Output the [x, y] coordinate of the center of the cell containing the given text.  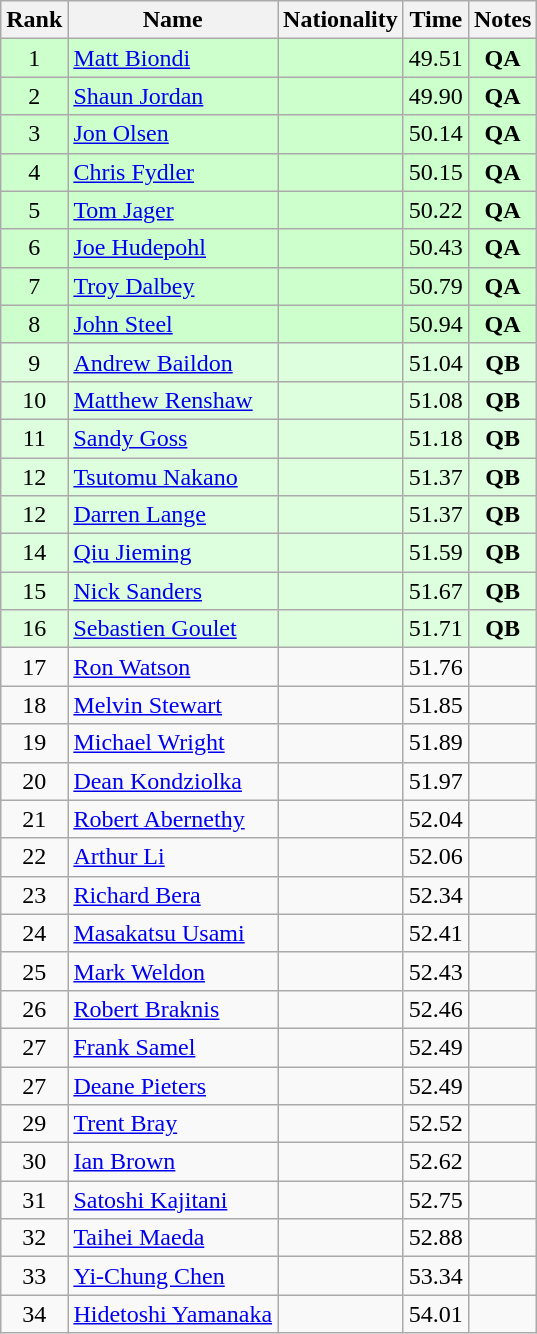
Arthur Li [173, 857]
10 [34, 400]
52.88 [436, 1238]
1 [34, 58]
31 [34, 1200]
51.59 [436, 553]
24 [34, 933]
19 [34, 743]
Joe Hudepohl [173, 248]
Richard Bera [173, 895]
Name [173, 20]
5 [34, 210]
Time [436, 20]
51.97 [436, 781]
49.51 [436, 58]
21 [34, 819]
50.14 [436, 134]
2 [34, 96]
29 [34, 1124]
Nick Sanders [173, 591]
Deane Pieters [173, 1085]
20 [34, 781]
52.52 [436, 1124]
51.08 [436, 400]
Chris Fydler [173, 172]
9 [34, 362]
Matthew Renshaw [173, 400]
Ian Brown [173, 1162]
22 [34, 857]
52.46 [436, 1009]
30 [34, 1162]
Troy Dalbey [173, 286]
26 [34, 1009]
Notes [502, 20]
51.67 [436, 591]
15 [34, 591]
50.15 [436, 172]
52.75 [436, 1200]
52.41 [436, 933]
Darren Lange [173, 515]
18 [34, 705]
Trent Bray [173, 1124]
34 [34, 1314]
16 [34, 629]
52.06 [436, 857]
Andrew Baildon [173, 362]
51.18 [436, 438]
50.94 [436, 324]
52.34 [436, 895]
33 [34, 1276]
Robert Abernethy [173, 819]
Qiu Jieming [173, 553]
Sebastien Goulet [173, 629]
Sandy Goss [173, 438]
John Steel [173, 324]
Masakatsu Usami [173, 933]
Yi-Chung Chen [173, 1276]
50.79 [436, 286]
50.22 [436, 210]
23 [34, 895]
52.04 [436, 819]
Michael Wright [173, 743]
51.04 [436, 362]
51.71 [436, 629]
51.89 [436, 743]
Ron Watson [173, 667]
49.90 [436, 96]
11 [34, 438]
14 [34, 553]
6 [34, 248]
Matt Biondi [173, 58]
7 [34, 286]
Shaun Jordan [173, 96]
Dean Kondziolka [173, 781]
Melvin Stewart [173, 705]
17 [34, 667]
Rank [34, 20]
3 [34, 134]
52.43 [436, 971]
Satoshi Kajitani [173, 1200]
Taihei Maeda [173, 1238]
Hidetoshi Yamanaka [173, 1314]
8 [34, 324]
Tom Jager [173, 210]
Frank Samel [173, 1047]
51.85 [436, 705]
53.34 [436, 1276]
Jon Olsen [173, 134]
51.76 [436, 667]
54.01 [436, 1314]
Tsutomu Nakano [173, 477]
50.43 [436, 248]
32 [34, 1238]
Mark Weldon [173, 971]
52.62 [436, 1162]
25 [34, 971]
Robert Braknis [173, 1009]
4 [34, 172]
Nationality [341, 20]
